Find where the given text appears and provide that cell's center as [X, Y] coordinate. 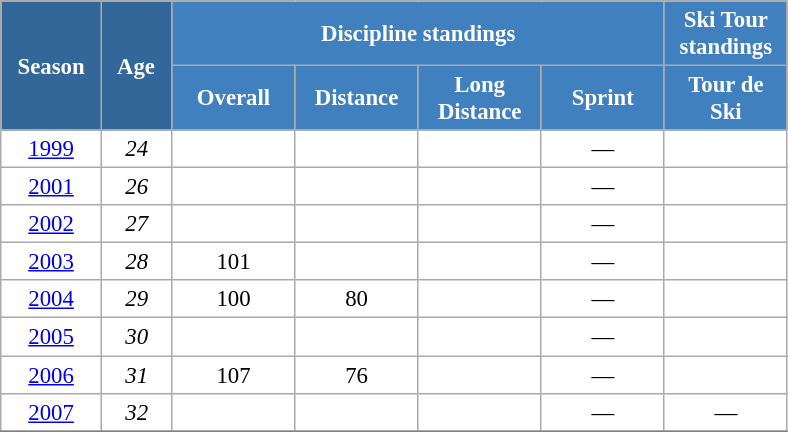
80 [356, 299]
76 [356, 375]
2001 [52, 187]
107 [234, 375]
2003 [52, 262]
2004 [52, 299]
2005 [52, 337]
101 [234, 262]
30 [136, 337]
26 [136, 187]
Tour deSki [726, 98]
24 [136, 149]
Season [52, 66]
29 [136, 299]
Age [136, 66]
Long Distance [480, 98]
Distance [356, 98]
Sprint [602, 98]
32 [136, 412]
31 [136, 375]
28 [136, 262]
27 [136, 224]
1999 [52, 149]
2002 [52, 224]
Ski Tour standings [726, 34]
Discipline standings [418, 34]
100 [234, 299]
2006 [52, 375]
Overall [234, 98]
2007 [52, 412]
